Locate the cell with the specified text and output its [x, y] center coordinate. 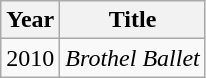
Year [30, 20]
Title [132, 20]
2010 [30, 58]
Brothel Ballet [132, 58]
